Detect which cell encompasses the target text, then output its [x, y] center coordinate. 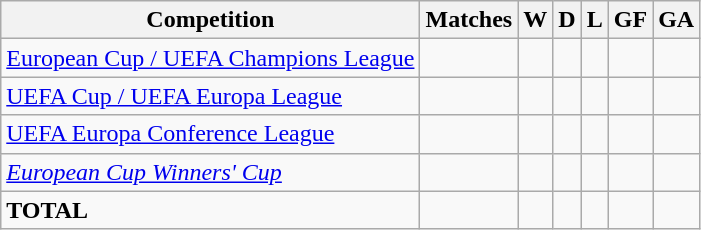
European Cup / UEFA Champions League [210, 58]
Matches [469, 20]
UEFA Cup / UEFA Europa League [210, 96]
GA [676, 20]
UEFA Europa Conference League [210, 134]
GF [630, 20]
Competition [210, 20]
D [567, 20]
W [536, 20]
European Cup Winners' Cup [210, 172]
L [594, 20]
TOTAL [210, 210]
